Return [X, Y] of the center of cell containing provided text 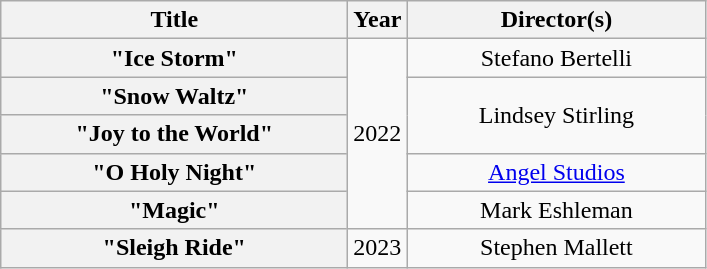
Director(s) [556, 20]
Title [174, 20]
Mark Eshleman [556, 210]
2023 [378, 248]
Angel Studios [556, 172]
"Magic" [174, 210]
Year [378, 20]
Stephen Mallett [556, 248]
Stefano Bertelli [556, 58]
Lindsey Stirling [556, 115]
"Snow Waltz" [174, 96]
"Sleigh Ride" [174, 248]
"O Holy Night" [174, 172]
"Ice Storm" [174, 58]
"Joy to the World" [174, 134]
2022 [378, 134]
